Determine the (X, Y) coordinate at the center of the cell enclosing the given text.  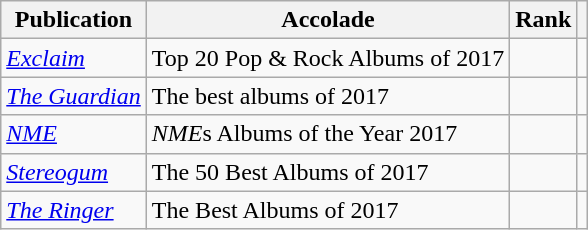
The Guardian (74, 96)
The 50 Best Albums of 2017 (328, 172)
The best albums of 2017 (328, 96)
The Best Albums of 2017 (328, 210)
NMEs Albums of the Year 2017 (328, 134)
Rank (544, 20)
Exclaim (74, 58)
Stereogum (74, 172)
NME (74, 134)
The Ringer (74, 210)
Top 20 Pop & Rock Albums of 2017 (328, 58)
Publication (74, 20)
Accolade (328, 20)
